Find where the given text appears and provide that cell's center as (x, y) coordinate. 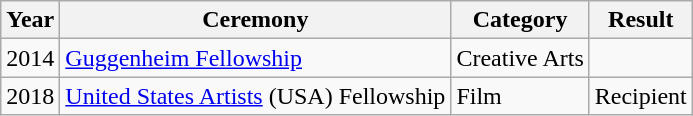
2018 (30, 96)
Creative Arts (520, 58)
Category (520, 20)
United States Artists (USA) Fellowship (256, 96)
2014 (30, 58)
Result (640, 20)
Ceremony (256, 20)
Recipient (640, 96)
Year (30, 20)
Film (520, 96)
Guggenheim Fellowship (256, 58)
